Provide the (X, Y) coordinate of the cell's center where the given text is located.  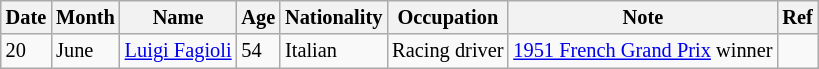
Racing driver (448, 51)
Italian (334, 51)
June (86, 51)
Date (26, 17)
1951 French Grand Prix winner (642, 51)
Name (178, 17)
20 (26, 51)
Age (258, 17)
Occupation (448, 17)
Ref (797, 17)
Month (86, 17)
Note (642, 17)
Luigi Fagioli (178, 51)
54 (258, 51)
Nationality (334, 17)
